Output the (x, y) coordinate of the center of the cell containing the given text.  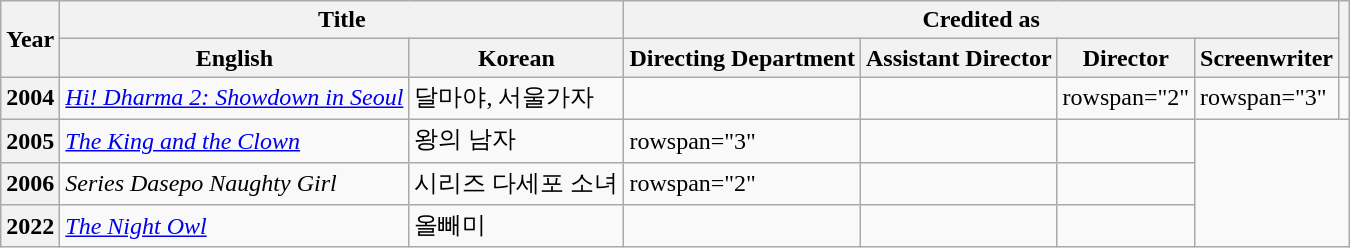
2004 (30, 98)
달마야, 서울가자 (516, 98)
올빼미 (516, 226)
2006 (30, 184)
Hi! Dharma 2: Showdown in Seoul (234, 98)
The Night Owl (234, 226)
왕의 남자 (516, 140)
시리즈 다세포 소녀 (516, 184)
Year (30, 39)
2022 (30, 226)
Title (342, 20)
The King and the Clown (234, 140)
Screenwriter (1267, 58)
Credited as (982, 20)
2005 (30, 140)
Director (1126, 58)
Series Dasepo Naughty Girl (234, 184)
Directing Department (742, 58)
Assistant Director (958, 58)
English (234, 58)
Korean (516, 58)
